Find where the given text appears and provide that cell's center as (x, y) coordinate. 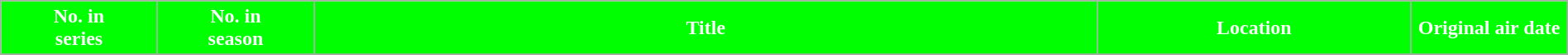
Original air date (1489, 28)
Location (1254, 28)
No. inseason (235, 28)
No. inseries (79, 28)
Title (706, 28)
